From the cell containing the given text, extract its center point as (x, y) coordinate. 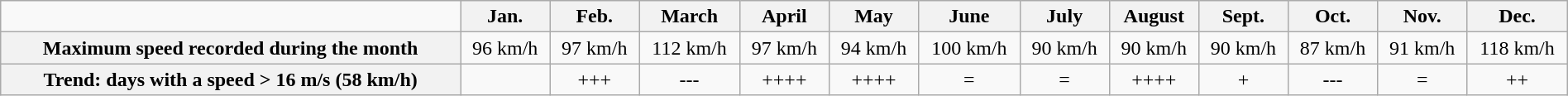
Sept. (1243, 17)
May (873, 17)
June (969, 17)
+ (1243, 79)
March (690, 17)
94 km/h (873, 48)
July (1064, 17)
87 km/h (1332, 48)
91 km/h (1422, 48)
Feb. (595, 17)
Nov. (1422, 17)
100 km/h (969, 48)
August (1154, 17)
112 km/h (690, 48)
April (784, 17)
Dec. (1518, 17)
Oct. (1332, 17)
++ (1518, 79)
118 km/h (1518, 48)
+++ (595, 79)
96 km/h (505, 48)
Trend: days with a speed > 16 m/s (58 km/h) (231, 79)
Jan. (505, 17)
Maximum speed recorded during the month (231, 48)
